Determine the (x, y) coordinate at the center of the cell enclosing the given text.  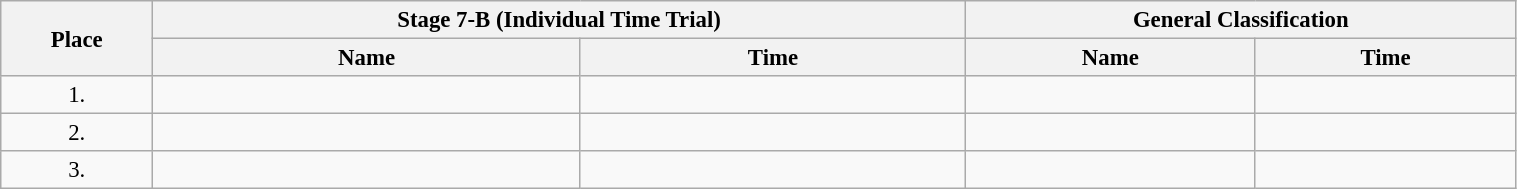
Stage 7-B (Individual Time Trial) (560, 20)
2. (77, 133)
3. (77, 170)
General Classification (1242, 20)
Place (77, 38)
1. (77, 95)
